Detect which cell encompasses the target text, then output its [X, Y] center coordinate. 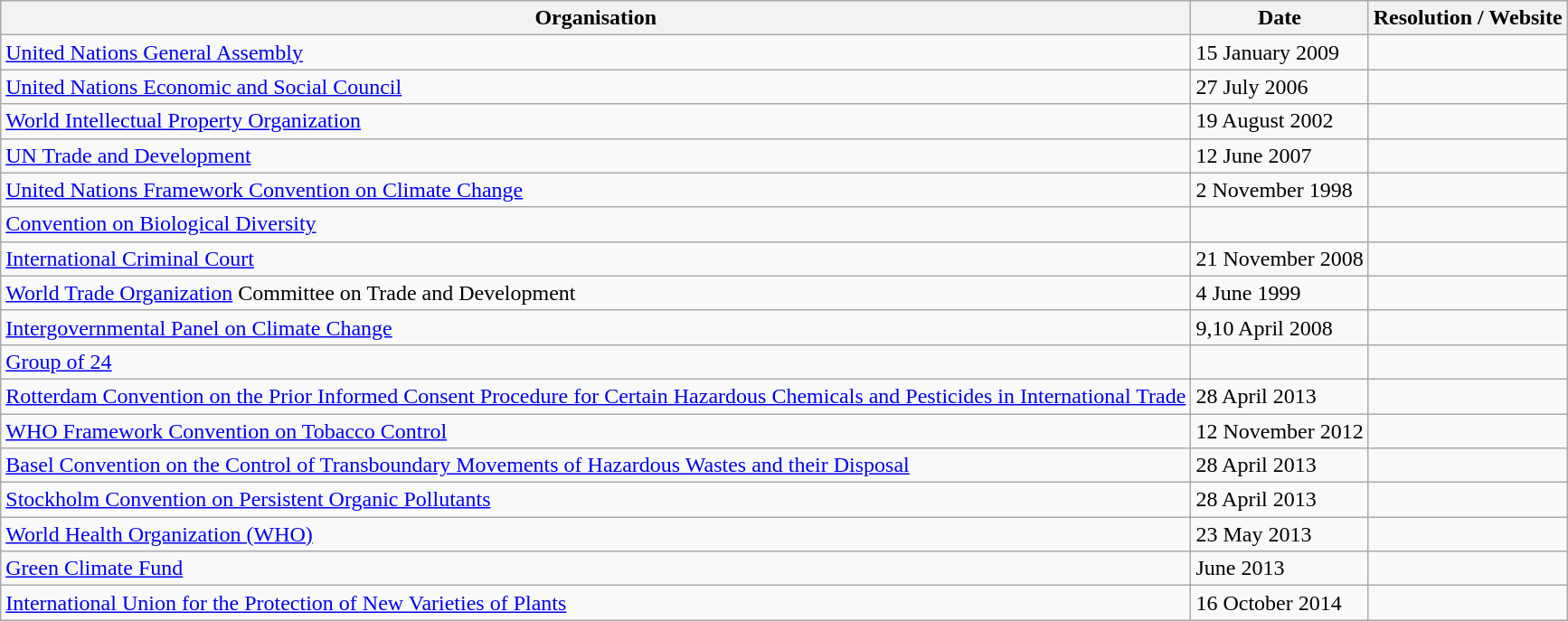
Rotterdam Convention on the Prior Informed Consent Procedure for Certain Hazardous Chemicals and Pesticides in International Trade [596, 396]
International Criminal Court [596, 259]
Basel Convention on the Control of Transboundary Movements of Hazardous Wastes and their Disposal [596, 466]
United Nations Framework Convention on Climate Change [596, 190]
23 May 2013 [1280, 534]
Convention on Biological Diversity [596, 224]
Intergovernmental Panel on Climate Change [596, 327]
21 November 2008 [1280, 259]
9,10 April 2008 [1280, 327]
4 June 1999 [1280, 293]
19 August 2002 [1280, 121]
United Nations Economic and Social Council [596, 87]
UN Trade and Development [596, 155]
International Union for the Protection of New Varieties of Plants [596, 603]
World Health Organization (WHO) [596, 534]
12 November 2012 [1280, 431]
2 November 1998 [1280, 190]
Date [1280, 18]
WHO Framework Convention on Tobacco Control [596, 431]
27 July 2006 [1280, 87]
Organisation [596, 18]
Stockholm Convention on Persistent Organic Pollutants [596, 500]
Resolution / Website [1468, 18]
16 October 2014 [1280, 603]
World Trade Organization Committee on Trade and Development [596, 293]
12 June 2007 [1280, 155]
United Nations General Assembly [596, 52]
Group of 24 [596, 362]
June 2013 [1280, 569]
15 January 2009 [1280, 52]
Green Climate Fund [596, 569]
World Intellectual Property Organization [596, 121]
